Return the (x, y) coordinate for the center point of the cell that contains the specified text.  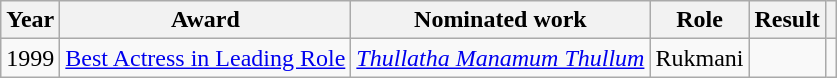
1999 (30, 58)
Award (206, 20)
Result (787, 20)
Nominated work (500, 20)
Role (700, 20)
Rukmani (700, 58)
Year (30, 20)
Best Actress in Leading Role (206, 58)
Thullatha Manamum Thullum (500, 58)
